Pinpoint the cell where the given text exists, returning its (x, y) midpoint coordinate. 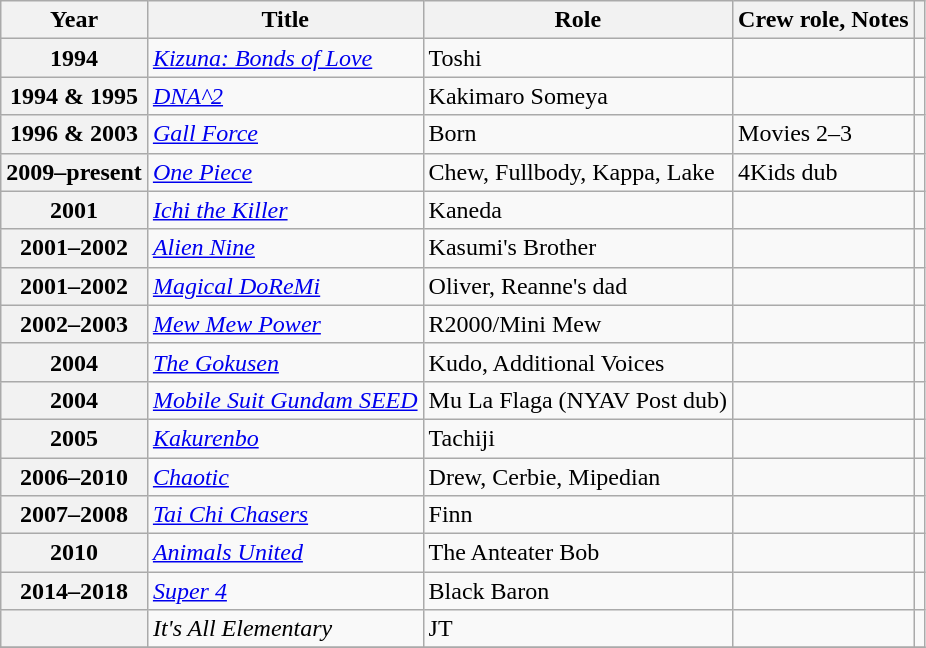
2005 (74, 438)
One Piece (285, 172)
1994 & 1995 (74, 96)
Finn (578, 515)
Mu La Flaga (NYAV Post dub) (578, 400)
The Anteater Bob (578, 553)
Toshi (578, 58)
2010 (74, 553)
Alien Nine (285, 248)
Super 4 (285, 591)
1994 (74, 58)
2009–present (74, 172)
Mew Mew Power (285, 324)
Tachiji (578, 438)
Kudo, Additional Voices (578, 362)
Kakurenbo (285, 438)
Year (74, 20)
Kizuna: Bonds of Love (285, 58)
Kasumi's Brother (578, 248)
R2000/Mini Mew (578, 324)
It's All Elementary (285, 629)
Drew, Cerbie, Mipedian (578, 477)
Title (285, 20)
2001 (74, 210)
2007–2008 (74, 515)
Chew, Fullbody, Kappa, Lake (578, 172)
Oliver, Reanne's dad (578, 286)
1996 & 2003 (74, 134)
The Gokusen (285, 362)
Movies 2–3 (824, 134)
Kaneda (578, 210)
Crew role, Notes (824, 20)
Tai Chi Chasers (285, 515)
Born (578, 134)
Kakimaro Someya (578, 96)
4Kids dub (824, 172)
Ichi the Killer (285, 210)
Mobile Suit Gundam SEED (285, 400)
Black Baron (578, 591)
2006–2010 (74, 477)
Chaotic (285, 477)
Animals United (285, 553)
Role (578, 20)
DNA^2 (285, 96)
2002–2003 (74, 324)
Gall Force (285, 134)
2014–2018 (74, 591)
JT (578, 629)
Magical DoReMi (285, 286)
